Capture the cell that displays the provided text and extract its (x, y) central coordinate. 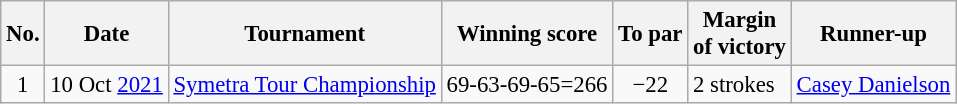
2 strokes (740, 85)
Marginof victory (740, 34)
−22 (650, 85)
To par (650, 34)
69-63-69-65=266 (527, 85)
Runner-up (873, 34)
Casey Danielson (873, 85)
Symetra Tour Championship (304, 85)
Tournament (304, 34)
1 (23, 85)
Date (106, 34)
10 Oct 2021 (106, 85)
No. (23, 34)
Winning score (527, 34)
